From the cell containing the given text, extract its center point as (X, Y) coordinate. 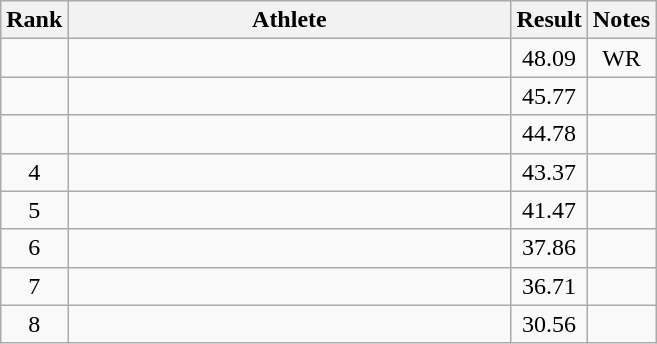
Notes (621, 20)
4 (34, 172)
5 (34, 210)
WR (621, 58)
41.47 (549, 210)
37.86 (549, 248)
Rank (34, 20)
45.77 (549, 96)
7 (34, 286)
48.09 (549, 58)
44.78 (549, 134)
43.37 (549, 172)
Result (549, 20)
Athlete (290, 20)
30.56 (549, 324)
6 (34, 248)
8 (34, 324)
36.71 (549, 286)
